Locate the cell with the specified text and output its [x, y] center coordinate. 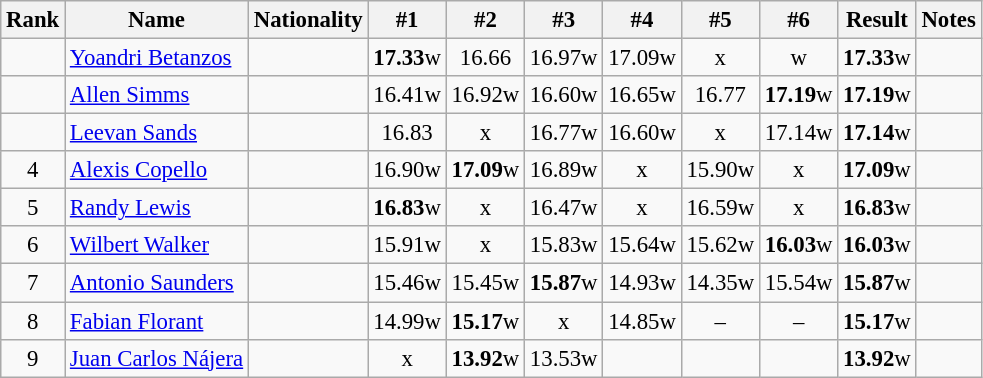
16.77 [720, 95]
15.91w [407, 245]
16.83 [407, 133]
14.99w [407, 321]
15.90w [720, 170]
Notes [948, 20]
5 [33, 208]
16.47w [564, 208]
Name [157, 20]
Rank [33, 20]
8 [33, 321]
15.62w [720, 245]
16.97w [564, 58]
4 [33, 170]
#2 [485, 20]
16.59w [720, 208]
Randy Lewis [157, 208]
16.92w [485, 95]
15.83w [564, 245]
Result [877, 20]
15.45w [485, 283]
16.77w [564, 133]
Antonio Saunders [157, 283]
#4 [642, 20]
15.64w [642, 245]
Wilbert Walker [157, 245]
16.90w [407, 170]
14.93w [642, 283]
16.66 [485, 58]
Fabian Florant [157, 321]
16.89w [564, 170]
Leevan Sands [157, 133]
16.65w [642, 95]
#6 [798, 20]
w [798, 58]
15.54w [798, 283]
Allen Simms [157, 95]
7 [33, 283]
9 [33, 358]
#3 [564, 20]
Nationality [308, 20]
14.85w [642, 321]
Alexis Copello [157, 170]
6 [33, 245]
15.46w [407, 283]
Yoandri Betanzos [157, 58]
14.35w [720, 283]
#5 [720, 20]
16.41w [407, 95]
#1 [407, 20]
Juan Carlos Nájera [157, 358]
13.53w [564, 358]
